From the cell containing the given text, extract its center point as (X, Y) coordinate. 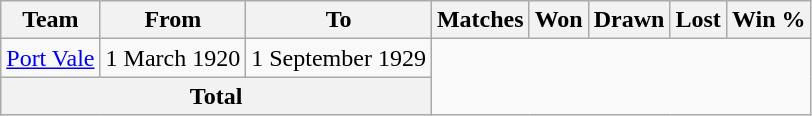
From (173, 20)
Port Vale (50, 58)
Won (558, 20)
To (339, 20)
Team (50, 20)
1 September 1929 (339, 58)
Lost (698, 20)
Total (216, 96)
Win % (768, 20)
Matches (480, 20)
Drawn (629, 20)
1 March 1920 (173, 58)
